Return the [x, y] coordinate for the center point of the cell that contains the specified text.  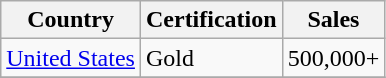
Country [71, 20]
Sales [334, 20]
Gold [211, 58]
Certification [211, 20]
United States [71, 58]
500,000+ [334, 58]
